Find where the given text appears and provide that cell's center as [X, Y] coordinate. 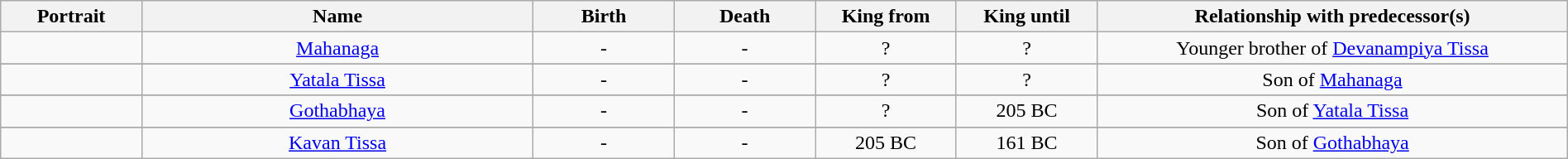
Kavan Tissa [337, 142]
Mahanaga [337, 48]
Son of Gothabhaya [1332, 142]
Name [337, 17]
161 BC [1026, 142]
Portrait [71, 17]
Yatala Tissa [337, 79]
King from [886, 17]
Gothabhaya [337, 111]
Younger brother of Devanampiya Tissa [1332, 48]
Son of Yatala Tissa [1332, 111]
Death [744, 17]
Birth [604, 17]
King until [1026, 17]
Relationship with predecessor(s) [1332, 17]
Son of Mahanaga [1332, 79]
